Search for the cell housing the specified text and yield its (X, Y) center coordinate. 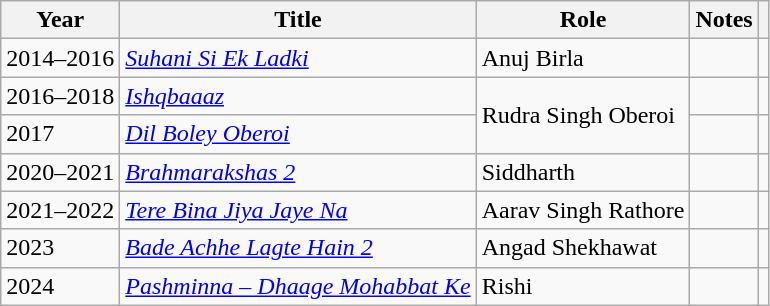
Aarav Singh Rathore (583, 210)
2021–2022 (60, 210)
Title (298, 20)
2023 (60, 248)
2014–2016 (60, 58)
Siddharth (583, 172)
Ishqbaaaz (298, 96)
Bade Achhe Lagte Hain 2 (298, 248)
2016–2018 (60, 96)
Rudra Singh Oberoi (583, 115)
Angad Shekhawat (583, 248)
Brahmarakshas 2 (298, 172)
Dil Boley Oberoi (298, 134)
Role (583, 20)
Tere Bina Jiya Jaye Na (298, 210)
Anuj Birla (583, 58)
Suhani Si Ek Ladki (298, 58)
Rishi (583, 286)
2020–2021 (60, 172)
Pashminna – Dhaage Mohabbat Ke (298, 286)
Year (60, 20)
Notes (724, 20)
2017 (60, 134)
2024 (60, 286)
